Identify which cell holds the provided text, then report its (X, Y) central coordinate. 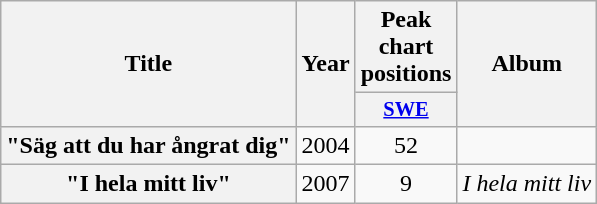
"I hela mitt liv" (148, 184)
SWE (406, 110)
Title (148, 64)
"Säg att du har ångrat dig" (148, 145)
I hela mitt liv (527, 184)
2004 (326, 145)
Year (326, 64)
2007 (326, 184)
52 (406, 145)
9 (406, 184)
Album (527, 64)
Peak chart positions (406, 47)
